Find where the given text appears and provide that cell's center as [x, y] coordinate. 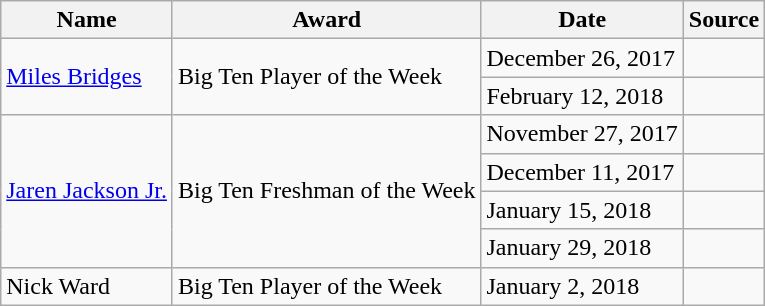
Name [87, 20]
December 26, 2017 [582, 58]
January 15, 2018 [582, 210]
Source [724, 20]
Jaren Jackson Jr. [87, 191]
Award [326, 20]
November 27, 2017 [582, 134]
Big Ten Freshman of the Week [326, 191]
December 11, 2017 [582, 172]
Miles Bridges [87, 77]
January 2, 2018 [582, 286]
Date [582, 20]
Nick Ward [87, 286]
January 29, 2018 [582, 248]
February 12, 2018 [582, 96]
